For the text-containing cell, return its midpoint in (x, y) coordinate format. 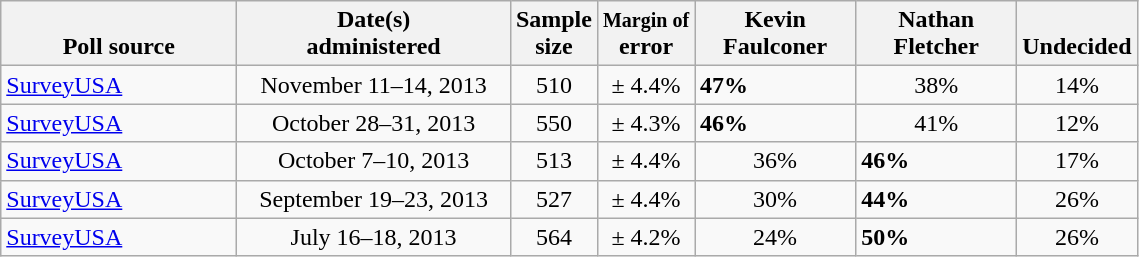
November 11–14, 2013 (374, 85)
12% (1077, 123)
24% (776, 237)
50% (936, 237)
527 (554, 199)
513 (554, 161)
41% (936, 123)
44% (936, 199)
Undecided (1077, 34)
36% (776, 161)
510 (554, 85)
550 (554, 123)
564 (554, 237)
30% (776, 199)
Margin oferror (646, 34)
KevinFaulconer (776, 34)
Date(s)administered (374, 34)
Samplesize (554, 34)
± 4.3% (646, 123)
October 7–10, 2013 (374, 161)
17% (1077, 161)
38% (936, 85)
NathanFletcher (936, 34)
± 4.2% (646, 237)
September 19–23, 2013 (374, 199)
14% (1077, 85)
47% (776, 85)
July 16–18, 2013 (374, 237)
October 28–31, 2013 (374, 123)
Poll source (119, 34)
